Identify which cell holds the provided text, then report its [x, y] central coordinate. 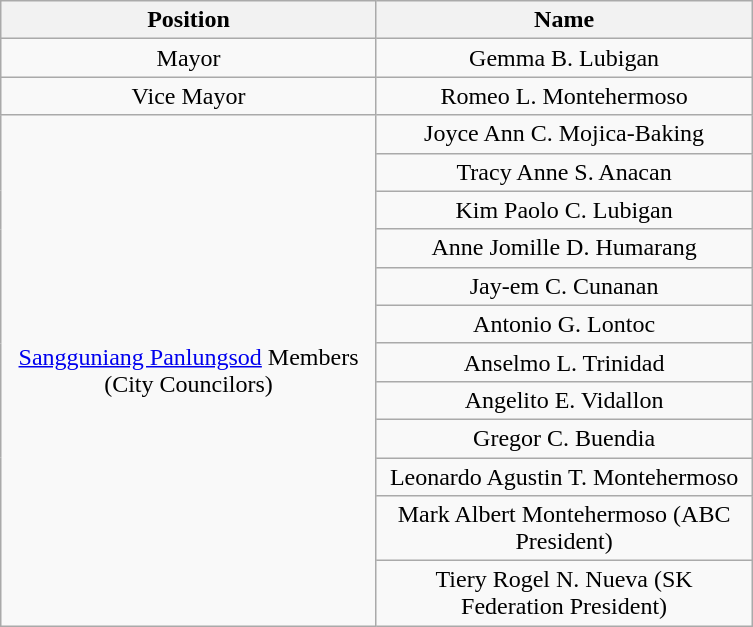
Antonio G. Lontoc [564, 324]
Angelito E. Vidallon [564, 400]
Anselmo L. Trinidad [564, 362]
Joyce Ann C. Mojica-Baking [564, 134]
Position [189, 20]
Tiery Rogel N. Nueva (SK Federation President) [564, 594]
Gregor C. Buendia [564, 438]
Leonardo Agustin T. Montehermoso [564, 477]
Sangguniang Panlungsod Members(City Councilors) [189, 370]
Gemma B. Lubigan [564, 58]
Name [564, 20]
Tracy Anne S. Anacan [564, 172]
Jay-em C. Cunanan [564, 286]
Mark Albert Montehermoso (ABC President) [564, 528]
Mayor [189, 58]
Kim Paolo C. Lubigan [564, 210]
Romeo L. Montehermoso [564, 96]
Anne Jomille D. Humarang [564, 248]
Vice Mayor [189, 96]
